Determine the (x, y) coordinate at the center of the cell enclosing the given text.  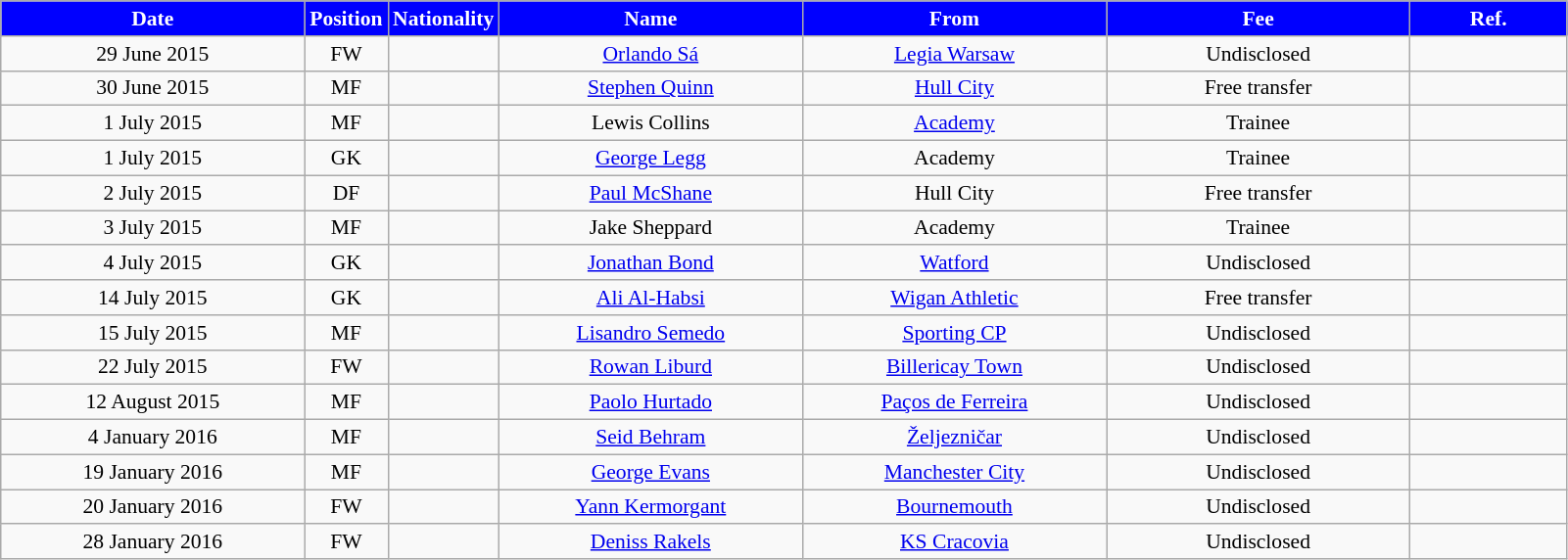
Billericay Town (954, 367)
Name (650, 19)
Yann Kermorgant (650, 507)
14 July 2015 (153, 298)
Wigan Athletic (954, 298)
Deniss Rakels (650, 542)
Paços de Ferreira (954, 402)
Orlando Sá (650, 54)
Jonathan Bond (650, 263)
Paul McShane (650, 193)
Željezničar (954, 438)
30 June 2015 (153, 88)
Manchester City (954, 472)
Legia Warsaw (954, 54)
From (954, 19)
George Evans (650, 472)
Nationality (443, 19)
Sporting CP (954, 333)
Ref. (1489, 19)
Date (153, 19)
2 July 2015 (153, 193)
Lewis Collins (650, 123)
KS Cracovia (954, 542)
Stephen Quinn (650, 88)
Ali Al-Habsi (650, 298)
20 January 2016 (153, 507)
15 July 2015 (153, 333)
12 August 2015 (153, 402)
Bournemouth (954, 507)
George Legg (650, 159)
Rowan Liburd (650, 367)
4 July 2015 (153, 263)
19 January 2016 (153, 472)
3 July 2015 (153, 228)
4 January 2016 (153, 438)
DF (347, 193)
22 July 2015 (153, 367)
Lisandro Semedo (650, 333)
Seid Behram (650, 438)
29 June 2015 (153, 54)
Jake Sheppard (650, 228)
Paolo Hurtado (650, 402)
Position (347, 19)
Watford (954, 263)
28 January 2016 (153, 542)
Fee (1259, 19)
